Identify which cell holds the provided text, then report its [X, Y] central coordinate. 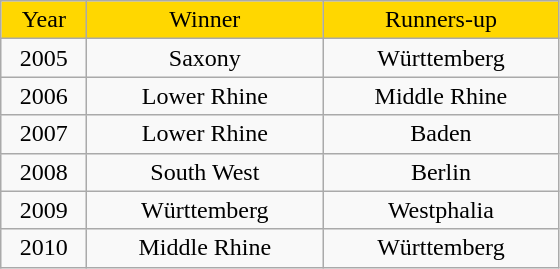
2010 [44, 248]
2006 [44, 96]
South West [205, 172]
Runners-up [441, 20]
2007 [44, 134]
2005 [44, 58]
Berlin [441, 172]
Year [44, 20]
Winner [205, 20]
Baden [441, 134]
2009 [44, 210]
Westphalia [441, 210]
Saxony [205, 58]
2008 [44, 172]
